Identify which cell holds the provided text, then report its (X, Y) central coordinate. 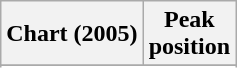
Chart (2005) (72, 34)
Peakposition (189, 34)
